Extract the [x, y] coordinate from the center of the cell holding the provided text.  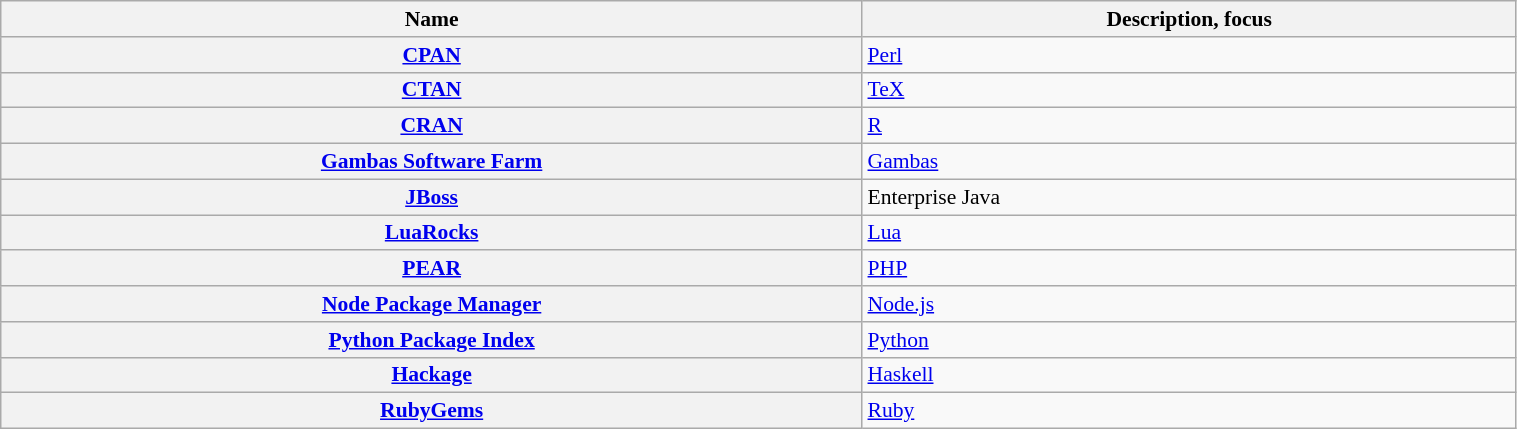
JBoss [432, 197]
Hackage [432, 375]
Python Package Index [432, 340]
Haskell [1189, 375]
Ruby [1189, 411]
Node Package Manager [432, 304]
Gambas [1189, 162]
CTAN [432, 90]
Enterprise Java [1189, 197]
R [1189, 126]
Lua [1189, 233]
Name [432, 19]
RubyGems [432, 411]
PEAR [432, 269]
LuaRocks [432, 233]
CPAN [432, 55]
Gambas Software Farm [432, 162]
TeX [1189, 90]
Python [1189, 340]
Description, focus [1189, 19]
PHP [1189, 269]
CRAN [432, 126]
Perl [1189, 55]
Node.js [1189, 304]
